Output the (x, y) coordinate of the center of the cell containing the given text.  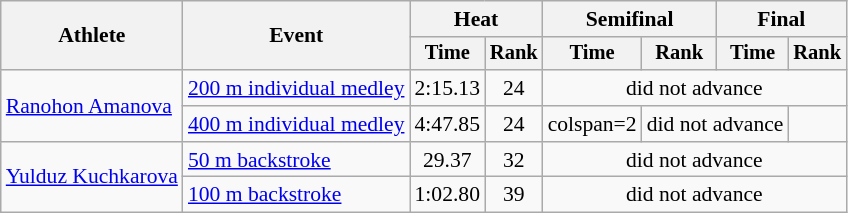
Yulduz Kuchkarova (92, 178)
Event (296, 36)
100 m backstroke (296, 195)
29.37 (448, 160)
Final (782, 19)
4:47.85 (448, 124)
50 m backstroke (296, 160)
Athlete (92, 36)
Heat (476, 19)
Semifinal (630, 19)
Ranohon Amanova (92, 106)
400 m individual medley (296, 124)
2:15.13 (448, 88)
32 (514, 160)
39 (514, 195)
colspan=2 (592, 124)
1:02.80 (448, 195)
200 m individual medley (296, 88)
